From the cell containing the given text, extract its center point as [x, y] coordinate. 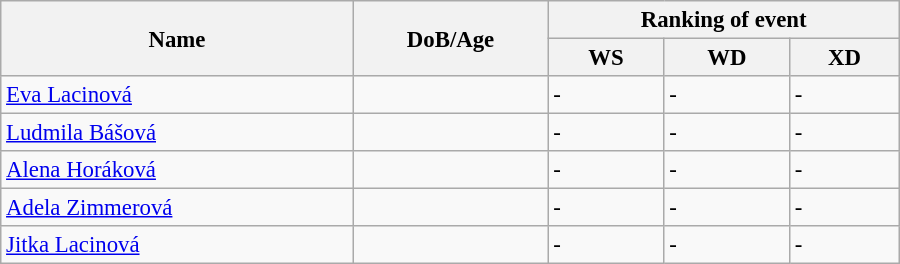
Name [177, 38]
XD [845, 58]
Ranking of event [724, 20]
Alena Horáková [177, 170]
WS [606, 58]
WD [727, 58]
Ludmila Bášová [177, 133]
Eva Lacinová [177, 95]
DoB/Age [450, 38]
Jitka Lacinová [177, 245]
Adela Zimmerová [177, 208]
